Find where the given text appears and provide that cell's center as [x, y] coordinate. 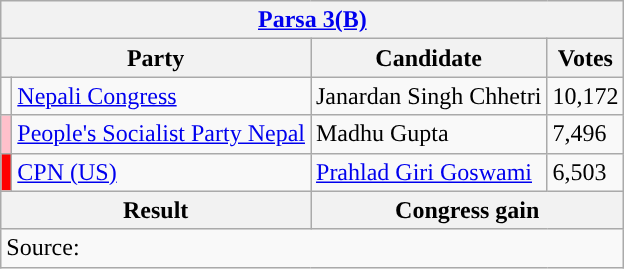
Result [156, 210]
People's Socialist Party Nepal [162, 134]
Votes [586, 58]
Parsa 3(B) [312, 20]
Party [156, 58]
Nepali Congress [162, 96]
CPN (US) [162, 172]
Janardan Singh Chhetri [428, 96]
Source: [312, 248]
Candidate [428, 58]
Madhu Gupta [428, 134]
Prahlad Giri Goswami [428, 172]
6,503 [586, 172]
7,496 [586, 134]
10,172 [586, 96]
Congress gain [466, 210]
